Locate the cell with the specified text and output its (X, Y) center coordinate. 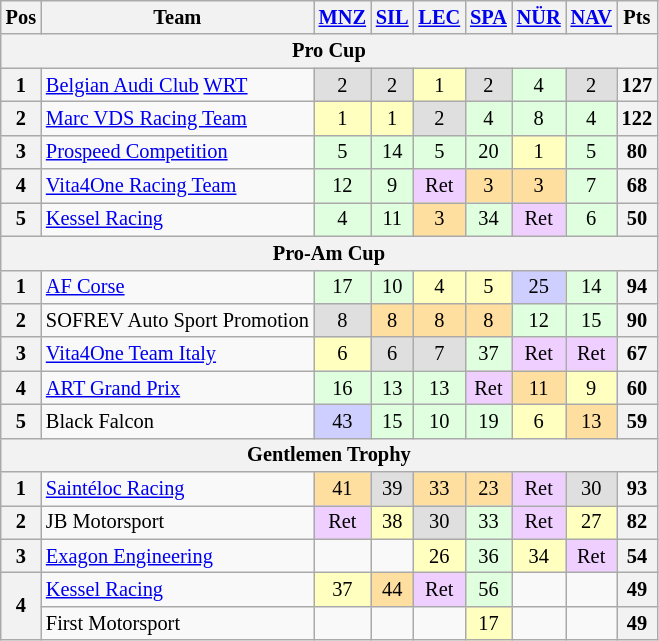
Gentlemen Trophy (329, 455)
56 (488, 589)
43 (342, 421)
39 (392, 489)
26 (439, 556)
36 (488, 556)
SOFREV Auto Sport Promotion (178, 320)
41 (342, 489)
23 (488, 489)
Pro Cup (329, 51)
Pts (637, 17)
94 (637, 287)
Pos (21, 17)
NAV (592, 17)
SPA (488, 17)
Marc VDS Racing Team (178, 118)
82 (637, 522)
80 (637, 152)
16 (342, 388)
50 (637, 219)
ART Grand Prix (178, 388)
Pro-Am Cup (329, 253)
54 (637, 556)
Black Falcon (178, 421)
60 (637, 388)
20 (488, 152)
MNZ (342, 17)
Vita4One Team Italy (178, 354)
LEC (439, 17)
90 (637, 320)
67 (637, 354)
93 (637, 489)
Exagon Engineering (178, 556)
NÜR (539, 17)
25 (539, 287)
First Motorsport (178, 623)
Belgian Audi Club WRT (178, 85)
SIL (392, 17)
Prospeed Competition (178, 152)
Saintéloc Racing (178, 489)
38 (392, 522)
127 (637, 85)
JB Motorsport (178, 522)
19 (488, 421)
122 (637, 118)
Vita4One Racing Team (178, 186)
59 (637, 421)
27 (592, 522)
AF Corse (178, 287)
Team (178, 17)
68 (637, 186)
44 (392, 589)
